From the cell containing the given text, extract its center point as [x, y] coordinate. 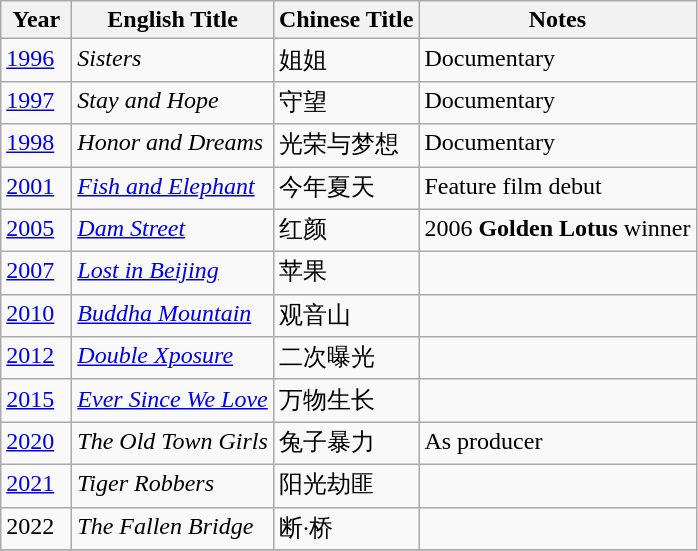
兔子暴力 [346, 444]
Sisters [173, 60]
今年夏天 [346, 188]
Double Xposure [173, 358]
Ever Since We Love [173, 400]
2005 [36, 230]
2010 [36, 316]
2007 [36, 274]
1998 [36, 146]
二次曝光 [346, 358]
Honor and Dreams [173, 146]
Year [36, 20]
Stay and Hope [173, 102]
苹果 [346, 274]
Tiger Robbers [173, 486]
2020 [36, 444]
2012 [36, 358]
1996 [36, 60]
Dam Street [173, 230]
Lost in Beijing [173, 274]
阳光劫匪 [346, 486]
The Fallen Bridge [173, 528]
2022 [36, 528]
2021 [36, 486]
守望 [346, 102]
姐姐 [346, 60]
2001 [36, 188]
2006 Golden Lotus winner [558, 230]
English Title [173, 20]
断·桥 [346, 528]
Buddha Mountain [173, 316]
As producer [558, 444]
光荣与梦想 [346, 146]
红颜 [346, 230]
万物生长 [346, 400]
观音山 [346, 316]
Chinese Title [346, 20]
1997 [36, 102]
Fish and Elephant [173, 188]
Notes [558, 20]
2015 [36, 400]
Feature film debut [558, 188]
The Old Town Girls [173, 444]
